Determine the [x, y] coordinate at the center of the cell enclosing the given text.  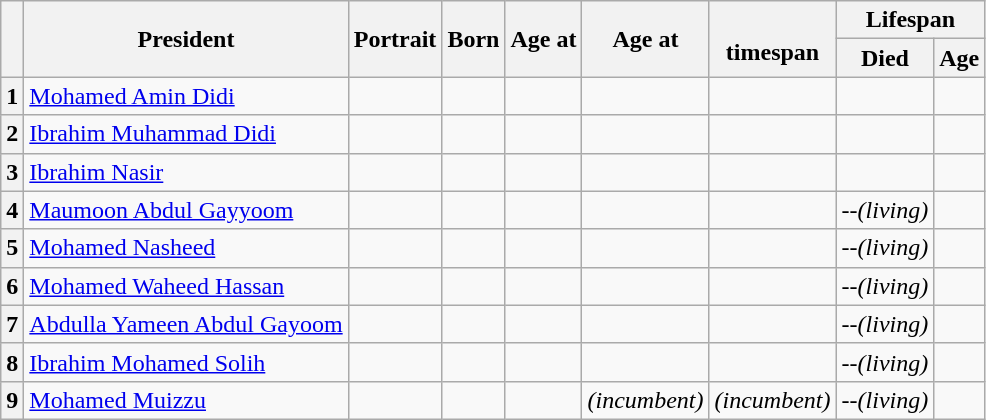
Lifespan [910, 20]
7 [12, 324]
Abdulla Yameen Abdul Gayoom [186, 324]
Mohamed Waheed Hassan [186, 286]
6 [12, 286]
8 [12, 362]
9 [12, 400]
Mohamed Muizzu [186, 400]
3 [12, 172]
Ibrahim Muhammad Didi [186, 134]
Born [474, 39]
Ibrahim Nasir [186, 172]
Maumoon Abdul Gayyoom [186, 210]
Ibrahim Mohamed Solih [186, 362]
1 [12, 96]
4 [12, 210]
Age [960, 58]
2 [12, 134]
Portrait [395, 39]
5 [12, 248]
Mohamed Nasheed [186, 248]
Mohamed Amin Didi [186, 96]
timespan [772, 39]
Died [885, 58]
President [186, 39]
